Find where the given text appears and provide that cell's center as (x, y) coordinate. 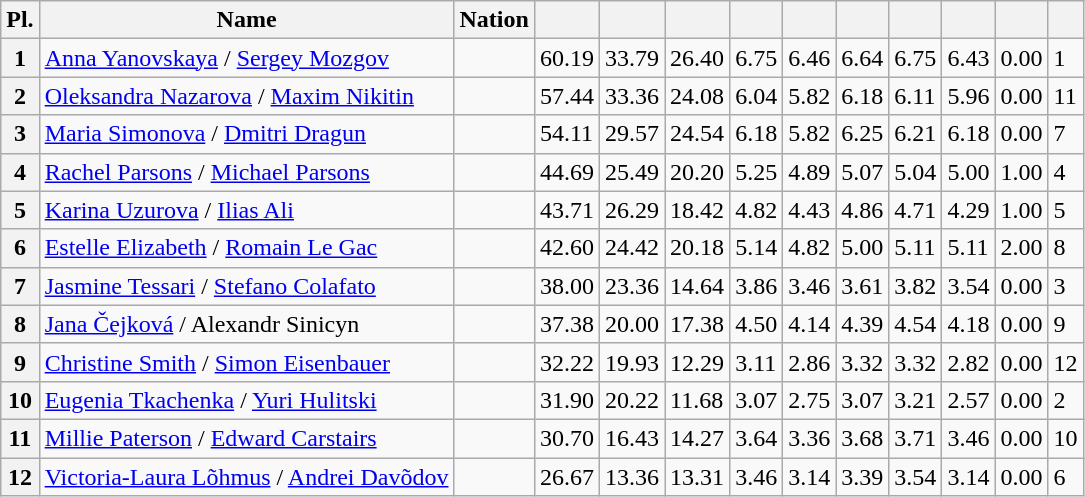
31.90 (566, 400)
19.93 (632, 362)
2.00 (1022, 248)
Karina Uzurova / Ilias Ali (246, 210)
2.86 (810, 362)
54.11 (566, 134)
32.22 (566, 362)
3.61 (862, 286)
6.64 (862, 58)
11.68 (698, 400)
20.20 (698, 172)
3.36 (810, 438)
3.64 (756, 438)
5.04 (916, 172)
4.86 (862, 210)
24.42 (632, 248)
33.79 (632, 58)
Victoria-Laura Lõhmus / Andrei Davõdov (246, 477)
26.29 (632, 210)
Anna Yanovskaya / Sergey Mozgov (246, 58)
3.71 (916, 438)
5.07 (862, 172)
20.00 (632, 324)
23.36 (632, 286)
4.89 (810, 172)
5.25 (756, 172)
4.43 (810, 210)
17.38 (698, 324)
Christine Smith / Simon Eisenbauer (246, 362)
12.29 (698, 362)
44.69 (566, 172)
24.08 (698, 96)
2.57 (968, 400)
Estelle Elizabeth / Romain Le Gac (246, 248)
60.19 (566, 58)
26.67 (566, 477)
33.36 (632, 96)
Jasmine Tessari / Stefano Colafato (246, 286)
3.11 (756, 362)
26.40 (698, 58)
4.54 (916, 324)
Oleksandra Nazarova / Maxim Nikitin (246, 96)
Eugenia Tkachenka / Yuri Hulitski (246, 400)
20.22 (632, 400)
6.21 (916, 134)
29.57 (632, 134)
25.49 (632, 172)
5.96 (968, 96)
6.43 (968, 58)
Jana Čejková / Alexandr Sinicyn (246, 324)
37.38 (566, 324)
2.75 (810, 400)
Nation (494, 20)
3.21 (916, 400)
16.43 (632, 438)
30.70 (566, 438)
5.14 (756, 248)
6.04 (756, 96)
2.82 (968, 362)
4.18 (968, 324)
6.25 (862, 134)
42.60 (566, 248)
57.44 (566, 96)
4.29 (968, 210)
3.68 (862, 438)
20.18 (698, 248)
6.46 (810, 58)
3.82 (916, 286)
43.71 (566, 210)
4.50 (756, 324)
3.86 (756, 286)
Pl. (20, 20)
14.27 (698, 438)
18.42 (698, 210)
6.11 (916, 96)
4.14 (810, 324)
4.71 (916, 210)
Rachel Parsons / Michael Parsons (246, 172)
4.39 (862, 324)
38.00 (566, 286)
13.31 (698, 477)
Name (246, 20)
Millie Paterson / Edward Carstairs (246, 438)
14.64 (698, 286)
13.36 (632, 477)
Maria Simonova / Dmitri Dragun (246, 134)
3.39 (862, 477)
24.54 (698, 134)
